Capture the cell that displays the provided text and extract its [X, Y] central coordinate. 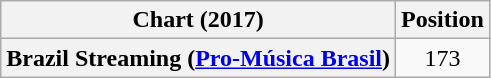
Position [443, 20]
Chart (2017) [198, 20]
173 [443, 58]
Brazil Streaming (Pro-Música Brasil) [198, 58]
